Determine the [X, Y] coordinate at the center of the cell enclosing the given text.  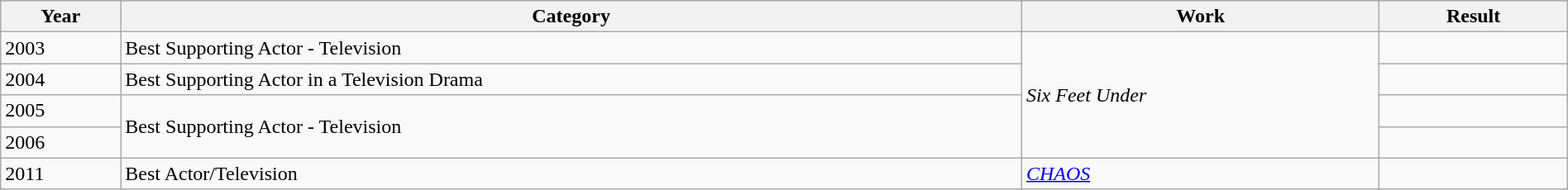
Year [61, 17]
2003 [61, 48]
Category [571, 17]
Best Supporting Actor in a Television Drama [571, 79]
2011 [61, 173]
2006 [61, 142]
2004 [61, 79]
2005 [61, 111]
CHAOS [1201, 173]
Work [1201, 17]
Six Feet Under [1201, 95]
Result [1474, 17]
Best Actor/Television [571, 173]
